Scan for the cell matching the given text and deliver its (X, Y) coordinate at center. 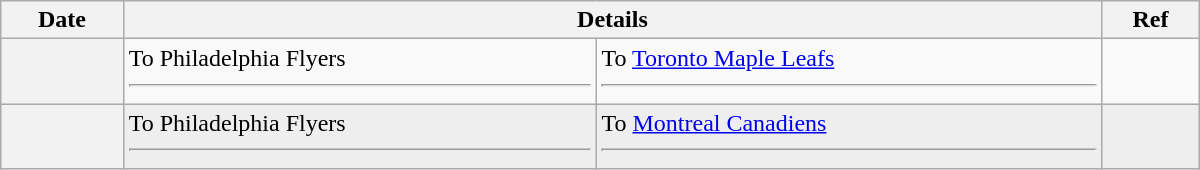
Date (62, 20)
To Toronto Maple Leafs (849, 72)
Details (612, 20)
To Montreal Canadiens (849, 136)
Ref (1151, 20)
